Detect which cell encompasses the target text, then output its [x, y] center coordinate. 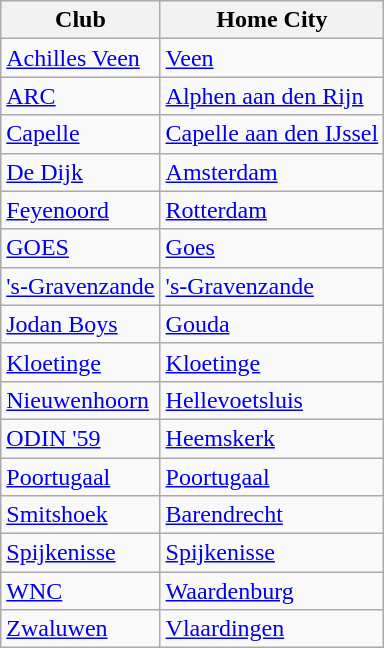
ODIN '59 [80, 438]
GOES [80, 248]
Amsterdam [272, 172]
Jodan Boys [80, 324]
Hellevoetsluis [272, 400]
Waardenburg [272, 591]
Barendrecht [272, 515]
Alphen aan den Rijn [272, 96]
Club [80, 20]
Nieuwenhoorn [80, 400]
Gouda [272, 324]
WNC [80, 591]
Rotterdam [272, 210]
Capelle [80, 134]
ARC [80, 96]
De Dijk [80, 172]
Zwaluwen [80, 629]
Goes [272, 248]
Veen [272, 58]
Feyenoord [80, 210]
Smitshoek [80, 515]
Heemskerk [272, 438]
Achilles Veen [80, 58]
Capelle aan den IJssel [272, 134]
Home City [272, 20]
Vlaardingen [272, 629]
